Search for the cell housing the specified text and yield its (x, y) center coordinate. 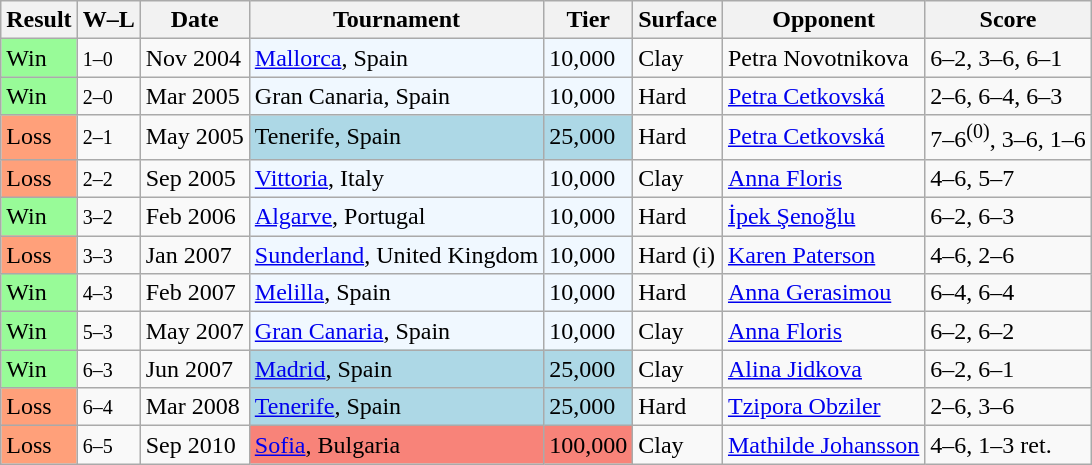
Nov 2004 (194, 58)
Anna Gerasimou (823, 293)
6–2, 6–3 (1008, 217)
7–6(0), 3–6, 1–6 (1008, 138)
Mar 2005 (194, 96)
Vittoria, Italy (396, 178)
Surface (678, 20)
2–1 (108, 138)
6–2, 3–6, 6–1 (1008, 58)
Mallorca, Spain (396, 58)
Madrid, Spain (396, 369)
4–3 (108, 293)
2–0 (108, 96)
4–6, 2–6 (1008, 255)
4–6, 1–3 ret. (1008, 445)
3–2 (108, 217)
Sunderland, United Kingdom (396, 255)
Alina Jidkova (823, 369)
Sofia, Bulgaria (396, 445)
6–4, 6–4 (1008, 293)
May 2007 (194, 331)
2–6, 3–6 (1008, 407)
Tzipora Obziler (823, 407)
6–4 (108, 407)
Feb 2007 (194, 293)
May 2005 (194, 138)
Result (39, 20)
Mathilde Johansson (823, 445)
Karen Paterson (823, 255)
Jun 2007 (194, 369)
5–3 (108, 331)
100,000 (588, 445)
Sep 2010 (194, 445)
6–5 (108, 445)
İpek Şenoğlu (823, 217)
Score (1008, 20)
Hard (i) (678, 255)
1–0 (108, 58)
Tier (588, 20)
Mar 2008 (194, 407)
3–3 (108, 255)
Feb 2006 (194, 217)
Jan 2007 (194, 255)
6–2, 6–1 (1008, 369)
Date (194, 20)
Sep 2005 (194, 178)
Algarve, Portugal (396, 217)
Melilla, Spain (396, 293)
Tournament (396, 20)
6–2, 6–2 (1008, 331)
Opponent (823, 20)
2–2 (108, 178)
4–6, 5–7 (1008, 178)
Petra Novotnikova (823, 58)
2–6, 6–4, 6–3 (1008, 96)
W–L (108, 20)
6–3 (108, 369)
